Pinpoint the cell where the given text exists, returning its [x, y] midpoint coordinate. 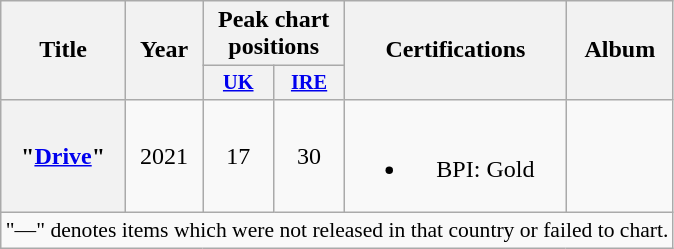
"—" denotes items which were not released in that country or failed to chart. [338, 231]
IRE [310, 83]
30 [310, 156]
"Drive" [64, 156]
Peak chart positions [274, 34]
2021 [164, 156]
BPI: Gold [456, 156]
17 [238, 156]
Title [64, 50]
Year [164, 50]
Certifications [456, 50]
UK [238, 83]
Album [620, 50]
